Locate the cell with the specified text and output its [x, y] center coordinate. 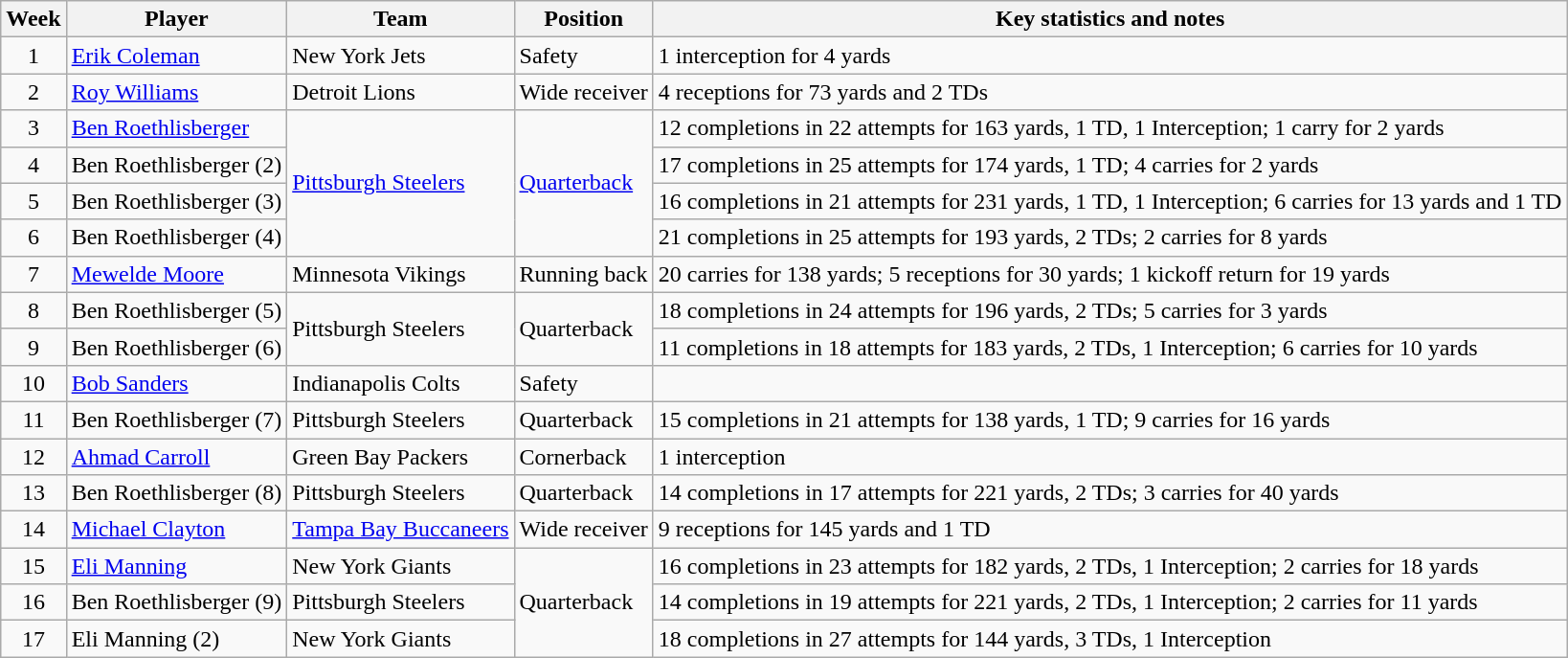
Ben Roethlisberger (2) [176, 165]
12 [34, 457]
Key statistics and notes [1110, 19]
2 [34, 92]
Bob Sanders [176, 383]
8 [34, 310]
12 completions in 22 attempts for 163 yards, 1 TD, 1 Interception; 1 carry for 2 yards [1110, 128]
13 [34, 493]
16 [34, 602]
6 [34, 238]
Ben Roethlisberger (3) [176, 201]
21 completions in 25 attempts for 193 yards, 2 TDs; 2 carries for 8 yards [1110, 238]
15 completions in 21 attempts for 138 yards, 1 TD; 9 carries for 16 yards [1110, 420]
7 [34, 274]
1 [34, 56]
1 interception [1110, 457]
Ben Roethlisberger (9) [176, 602]
Ben Roethlisberger (7) [176, 420]
3 [34, 128]
Indianapolis Colts [400, 383]
4 receptions for 73 yards and 2 TDs [1110, 92]
Cornerback [584, 457]
Week [34, 19]
1 interception for 4 yards [1110, 56]
Tampa Bay Buccaneers [400, 530]
4 [34, 165]
Eli Manning [176, 566]
14 completions in 19 attempts for 221 yards, 2 TDs, 1 Interception; 2 carries for 11 yards [1110, 602]
16 completions in 23 attempts for 182 yards, 2 TDs, 1 Interception; 2 carries for 18 yards [1110, 566]
New York Jets [400, 56]
17 [34, 639]
Ahmad Carroll [176, 457]
9 [34, 347]
17 completions in 25 attempts for 174 yards, 1 TD; 4 carries for 2 yards [1110, 165]
Detroit Lions [400, 92]
Green Bay Packers [400, 457]
20 carries for 138 yards; 5 receptions for 30 yards; 1 kickoff return for 19 yards [1110, 274]
10 [34, 383]
9 receptions for 145 yards and 1 TD [1110, 530]
11 completions in 18 attempts for 183 yards, 2 TDs, 1 Interception; 6 carries for 10 yards [1110, 347]
Roy Williams [176, 92]
Minnesota Vikings [400, 274]
Mewelde Moore [176, 274]
Team [400, 19]
18 completions in 24 attempts for 196 yards, 2 TDs; 5 carries for 3 yards [1110, 310]
Player [176, 19]
Ben Roethlisberger [176, 128]
5 [34, 201]
Ben Roethlisberger (4) [176, 238]
Ben Roethlisberger (6) [176, 347]
11 [34, 420]
16 completions in 21 attempts for 231 yards, 1 TD, 1 Interception; 6 carries for 13 yards and 1 TD [1110, 201]
Michael Clayton [176, 530]
Position [584, 19]
Ben Roethlisberger (8) [176, 493]
15 [34, 566]
18 completions in 27 attempts for 144 yards, 3 TDs, 1 Interception [1110, 639]
14 [34, 530]
14 completions in 17 attempts for 221 yards, 2 TDs; 3 carries for 40 yards [1110, 493]
Ben Roethlisberger (5) [176, 310]
Erik Coleman [176, 56]
Running back [584, 274]
Eli Manning (2) [176, 639]
